Return (x, y) of the center of cell containing provided text 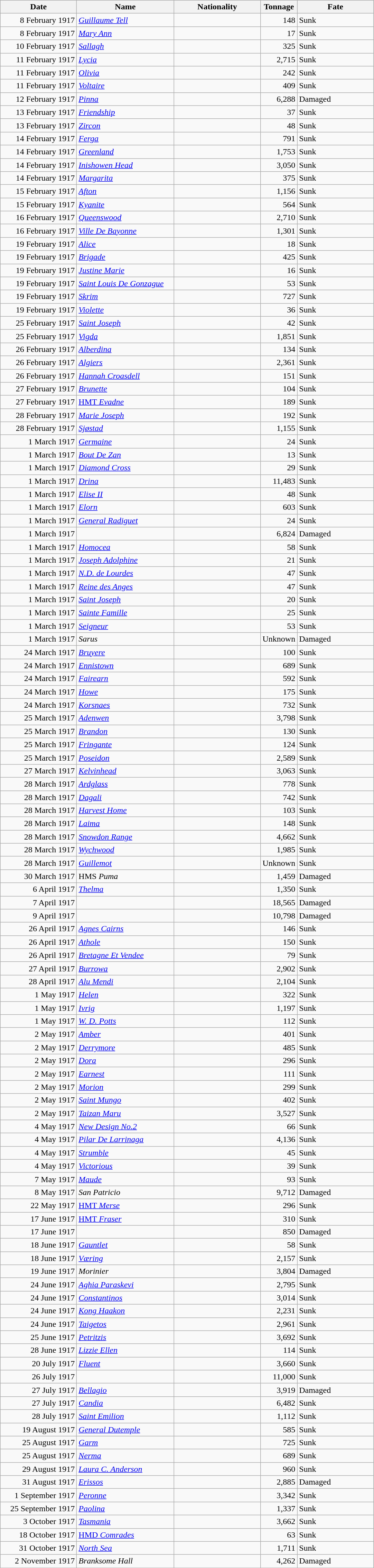
Bretagne Et Vendee (125, 955)
Hannah Croasdell (125, 375)
Homocea (125, 547)
Alice (125, 244)
103 (279, 810)
Inishowen Head (125, 165)
Zircon (125, 125)
7 May 1917 (39, 1179)
25 June 1917 (39, 1337)
742 (279, 797)
Gauntlet (125, 1245)
2,104 (279, 981)
Fringante (125, 744)
585 (279, 1430)
Snowdon Range (125, 837)
Algiers (125, 362)
Morinier (125, 1271)
27 April 1917 (39, 968)
Tonnage (279, 7)
2,961 (279, 1324)
Saint Mungo (125, 1100)
New Design No.2 (125, 1126)
Pilar De Larrinaga (125, 1140)
6 April 1917 (39, 889)
Taigetos (125, 1324)
Peronne (125, 1495)
2,902 (279, 968)
Adenwen (125, 718)
Burrowa (125, 968)
Voltaire (125, 86)
3,692 (279, 1337)
Friendship (125, 112)
Petritzis (125, 1337)
Queenswood (125, 218)
4,662 (279, 837)
Laima (125, 824)
Greenland (125, 152)
485 (279, 1048)
36 (279, 310)
29 (279, 468)
3,342 (279, 1495)
1,337 (279, 1508)
9,712 (279, 1192)
18 (279, 244)
Fairearn (125, 679)
1,301 (279, 231)
HMS Puma (125, 876)
10,798 (279, 916)
100 (279, 652)
Guillaume Tell (125, 20)
Mary Ann (125, 33)
3,063 (279, 771)
2,231 (279, 1311)
2,795 (279, 1285)
Violette (125, 310)
4,262 (279, 1561)
Wychwood (125, 850)
Agnes Cairns (125, 929)
Maude (125, 1179)
19 August 1917 (39, 1430)
Bellagio (125, 1390)
1,711 (279, 1548)
Candia (125, 1403)
19 June 1917 (39, 1271)
2,157 (279, 1258)
Saint Louis De Gonzague (125, 283)
Nerma (125, 1456)
Fluent (125, 1363)
Elorn (125, 507)
325 (279, 46)
Elise II (125, 494)
Brigade (125, 257)
Sjøstad (125, 428)
Garm (125, 1443)
39 (279, 1166)
11,483 (279, 481)
Aghia Paraskevi (125, 1285)
N.D. de Lourdes (125, 573)
Ferga (125, 138)
146 (279, 929)
San Patricio (125, 1192)
3,527 (279, 1113)
13 (279, 455)
603 (279, 507)
Harvest Home (125, 810)
Taizan Maru (125, 1113)
725 (279, 1443)
Howe (125, 692)
727 (279, 297)
2,715 (279, 60)
26 July 1917 (39, 1377)
Margarita (125, 178)
HMT Evadne (125, 402)
Væring (125, 1258)
HMD Comrades (125, 1535)
Korsnaes (125, 705)
Drina (125, 481)
Seigneur (125, 626)
Ardglass (125, 784)
Date (39, 7)
1,753 (279, 152)
1,156 (279, 191)
North Sea (125, 1548)
Reine des Anges (125, 587)
Kyanite (125, 205)
960 (279, 1469)
Morion (125, 1087)
31 August 1917 (39, 1482)
299 (279, 1087)
Victorious (125, 1166)
Helen (125, 995)
Sarus (125, 639)
Saint Emilion (125, 1416)
66 (279, 1126)
79 (279, 955)
6,824 (279, 534)
Alberdina (125, 349)
Lizzie Ellen (125, 1350)
732 (279, 705)
Tasmania (125, 1522)
Justine Marie (125, 270)
1,851 (279, 336)
37 (279, 112)
402 (279, 1100)
28 July 1917 (39, 1416)
16 (279, 270)
29 August 1917 (39, 1469)
1,197 (279, 1008)
Paolina (125, 1508)
189 (279, 402)
Amber (125, 1034)
Earnest (125, 1074)
3,804 (279, 1271)
Bout De Zan (125, 455)
30 March 1917 (39, 876)
6,482 (279, 1403)
General Radiguet (125, 520)
Strumble (125, 1153)
Kong Haakon (125, 1311)
Erissos (125, 1482)
W. D. Potts (125, 1021)
1,112 (279, 1416)
2,885 (279, 1482)
Brunette (125, 389)
22 May 1917 (39, 1205)
Ivrig (125, 1008)
10 February 1917 (39, 46)
28 June 1917 (39, 1350)
Kelvinhead (125, 771)
Alu Mendi (125, 981)
Laura C. Anderson (125, 1469)
Olivia (125, 73)
850 (279, 1232)
3,662 (279, 1522)
31 October 1917 (39, 1548)
192 (279, 415)
1,350 (279, 889)
Marie Joseph (125, 415)
Name (125, 7)
3,014 (279, 1298)
Bruyere (125, 652)
6,288 (279, 99)
27 March 1917 (39, 771)
592 (279, 679)
310 (279, 1218)
Dora (125, 1061)
Brandon (125, 731)
HMT Fraser (125, 1218)
3,660 (279, 1363)
HMT Merse (125, 1205)
Poseidon (125, 758)
18,565 (279, 903)
Derrymore (125, 1048)
130 (279, 731)
Branksome Hall (125, 1561)
Skrim (125, 297)
Ennistown (125, 665)
104 (279, 389)
1,459 (279, 876)
21 (279, 560)
1,155 (279, 428)
4,136 (279, 1140)
42 (279, 323)
409 (279, 86)
28 April 1917 (39, 981)
25 (279, 613)
45 (279, 1153)
Lycia (125, 60)
Ville De Bayonne (125, 231)
7 April 1917 (39, 903)
791 (279, 138)
112 (279, 1021)
2,589 (279, 758)
Constantinos (125, 1298)
63 (279, 1535)
Athole (125, 942)
Sainte Famille (125, 613)
2,361 (279, 362)
Fate (335, 7)
322 (279, 995)
20 (279, 600)
11,000 (279, 1377)
93 (279, 1179)
3,919 (279, 1390)
778 (279, 784)
9 April 1917 (39, 916)
Diamond Cross (125, 468)
3,798 (279, 718)
2,710 (279, 218)
564 (279, 205)
8 May 1917 (39, 1192)
134 (279, 349)
Pinna (125, 99)
Nationality (217, 7)
1,985 (279, 850)
425 (279, 257)
1 September 1917 (39, 1495)
150 (279, 942)
Vigda (125, 336)
Dagali (125, 797)
Guillemot (125, 863)
18 October 1917 (39, 1535)
Thelma (125, 889)
3,050 (279, 165)
401 (279, 1034)
114 (279, 1350)
12 February 1917 (39, 99)
Afton (125, 191)
124 (279, 744)
375 (279, 178)
General Dutemple (125, 1430)
2 November 1917 (39, 1561)
Germaine (125, 442)
151 (279, 375)
111 (279, 1074)
25 September 1917 (39, 1508)
17 (279, 33)
Joseph Adolphine (125, 560)
242 (279, 73)
Sallagh (125, 46)
3 October 1917 (39, 1522)
175 (279, 692)
20 July 1917 (39, 1363)
